Capture the cell that displays the provided text and extract its [x, y] central coordinate. 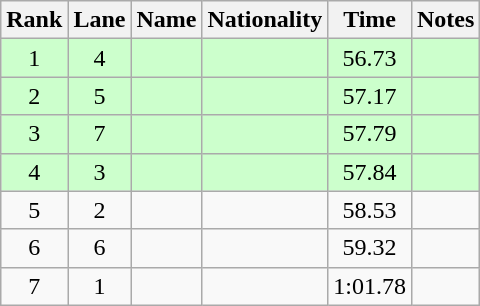
59.32 [370, 248]
57.17 [370, 96]
Name [166, 20]
58.53 [370, 210]
Lane [100, 20]
Time [370, 20]
1:01.78 [370, 286]
Notes [445, 20]
Nationality [265, 20]
57.79 [370, 134]
57.84 [370, 172]
56.73 [370, 58]
Rank [34, 20]
